Return [X, Y] of the center of cell containing provided text 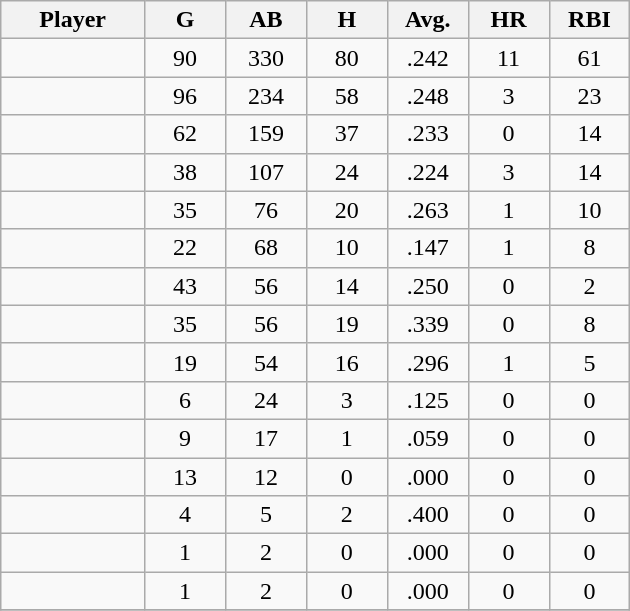
12 [266, 477]
107 [266, 172]
76 [266, 210]
.248 [428, 96]
22 [186, 248]
96 [186, 96]
23 [590, 96]
80 [346, 58]
.400 [428, 515]
.296 [428, 362]
11 [508, 58]
13 [186, 477]
62 [186, 134]
6 [186, 400]
43 [186, 286]
.059 [428, 438]
G [186, 20]
9 [186, 438]
.242 [428, 58]
90 [186, 58]
68 [266, 248]
58 [346, 96]
.147 [428, 248]
Avg. [428, 20]
H [346, 20]
159 [266, 134]
.224 [428, 172]
.233 [428, 134]
38 [186, 172]
RBI [590, 20]
20 [346, 210]
.339 [428, 324]
37 [346, 134]
16 [346, 362]
.125 [428, 400]
234 [266, 96]
61 [590, 58]
AB [266, 20]
4 [186, 515]
330 [266, 58]
Player [73, 20]
.250 [428, 286]
54 [266, 362]
.263 [428, 210]
17 [266, 438]
HR [508, 20]
